For the text-containing cell, return its midpoint in (X, Y) coordinate format. 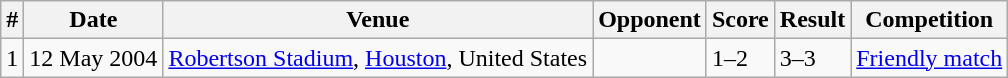
Friendly match (930, 58)
Competition (930, 20)
1–2 (740, 58)
3–3 (812, 58)
Venue (378, 20)
12 May 2004 (94, 58)
1 (12, 58)
Result (812, 20)
Opponent (650, 20)
Score (740, 20)
Robertson Stadium, Houston, United States (378, 58)
# (12, 20)
Date (94, 20)
